Identify which cell holds the provided text, then report its (X, Y) central coordinate. 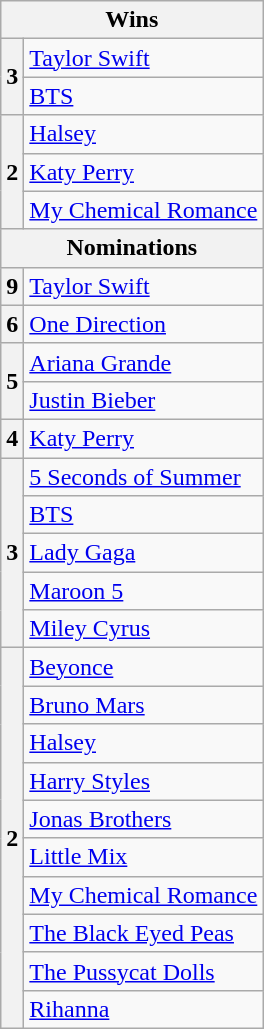
6 (12, 324)
Nominations (132, 248)
Maroon 5 (144, 591)
Wins (132, 20)
Jonas Brothers (144, 819)
Harry Styles (144, 781)
Lady Gaga (144, 553)
Bruno Mars (144, 705)
Rihanna (144, 1009)
Justin Bieber (144, 400)
5 (12, 381)
Beyonce (144, 667)
Ariana Grande (144, 362)
9 (12, 286)
One Direction (144, 324)
The Black Eyed Peas (144, 933)
5 Seconds of Summer (144, 477)
Little Mix (144, 857)
4 (12, 438)
The Pussycat Dolls (144, 971)
Miley Cyrus (144, 629)
